Scan for the cell matching the given text and deliver its (x, y) coordinate at center. 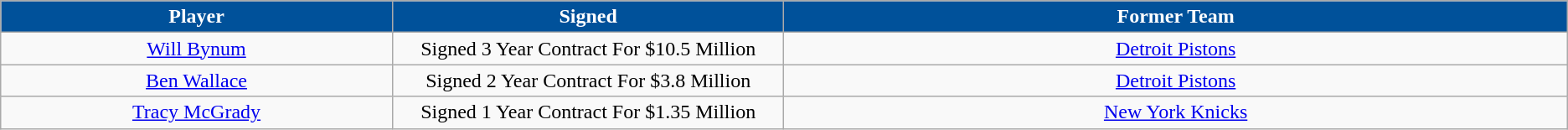
Signed (588, 17)
Signed 1 Year Contract For $1.35 Million (588, 112)
Signed 3 Year Contract For $10.5 Million (588, 49)
Former Team (1176, 17)
Player (197, 17)
Tracy McGrady (197, 112)
New York Knicks (1176, 112)
Ben Wallace (197, 81)
Signed 2 Year Contract For $3.8 Million (588, 81)
Will Bynum (197, 49)
